Determine the [X, Y] coordinate at the center of the cell enclosing the given text.  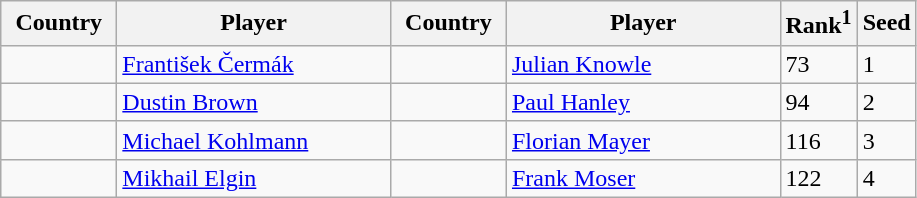
Frank Moser [643, 178]
Florian Mayer [643, 140]
1 [886, 64]
František Čermák [254, 64]
3 [886, 140]
Seed [886, 24]
Paul Hanley [643, 102]
Julian Knowle [643, 64]
94 [818, 102]
2 [886, 102]
Dustin Brown [254, 102]
Michael Kohlmann [254, 140]
122 [818, 178]
116 [818, 140]
4 [886, 178]
Rank1 [818, 24]
73 [818, 64]
Mikhail Elgin [254, 178]
